Provide the (X, Y) coordinate of the cell's center where the given text is located.  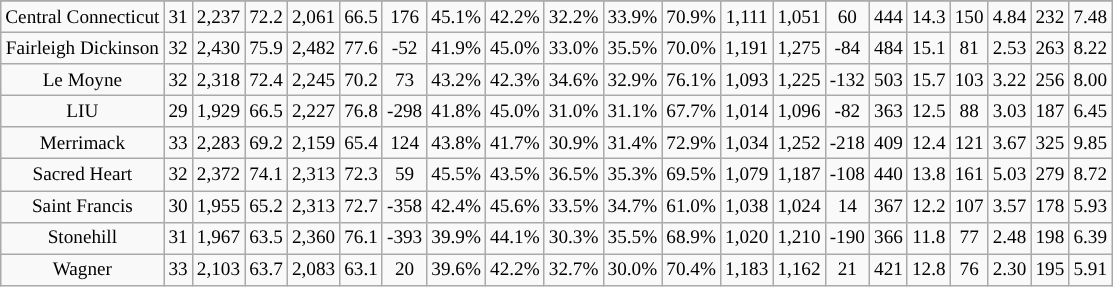
45.6% (516, 206)
33.5% (574, 206)
-52 (404, 48)
73 (404, 80)
34.7% (632, 206)
30.9% (574, 143)
LIU (82, 111)
31.0% (574, 111)
Fairleigh Dickinson (82, 48)
1,929 (218, 111)
1,183 (746, 270)
43.5% (516, 175)
198 (1050, 238)
70.2 (362, 80)
33.9% (632, 17)
1,079 (746, 175)
11.8 (928, 238)
176 (404, 17)
2,159 (313, 143)
32.2% (574, 17)
367 (888, 206)
5.91 (1090, 270)
68.9% (692, 238)
43.8% (456, 143)
2.53 (1010, 48)
-358 (404, 206)
Sacred Heart (82, 175)
33.0% (574, 48)
72.3 (362, 175)
2,318 (218, 80)
39.6% (456, 270)
440 (888, 175)
1,187 (799, 175)
2,245 (313, 80)
39.9% (456, 238)
421 (888, 270)
1,034 (746, 143)
2.30 (1010, 270)
-218 (847, 143)
63.7 (266, 270)
Merrimack (82, 143)
41.7% (516, 143)
1,111 (746, 17)
63.5 (266, 238)
256 (1050, 80)
2,061 (313, 17)
232 (1050, 17)
1,162 (799, 270)
70.0% (692, 48)
121 (969, 143)
2,372 (218, 175)
263 (1050, 48)
1,093 (746, 80)
6.39 (1090, 238)
72.9% (692, 143)
-393 (404, 238)
8.22 (1090, 48)
15.1 (928, 48)
3.67 (1010, 143)
67.7% (692, 111)
74.1 (266, 175)
363 (888, 111)
279 (1050, 175)
44.1% (516, 238)
32.7% (574, 270)
124 (404, 143)
59 (404, 175)
15.7 (928, 80)
5.93 (1090, 206)
2,227 (313, 111)
63.1 (362, 270)
21 (847, 270)
41.9% (456, 48)
76.1% (692, 80)
444 (888, 17)
-108 (847, 175)
30 (178, 206)
1,038 (746, 206)
43.2% (456, 80)
77 (969, 238)
2,430 (218, 48)
2,103 (218, 270)
20 (404, 270)
195 (1050, 270)
Saint Francis (82, 206)
36.5% (574, 175)
5.03 (1010, 175)
31.1% (632, 111)
2,083 (313, 270)
325 (1050, 143)
13.8 (928, 175)
7.48 (1090, 17)
2,237 (218, 17)
-84 (847, 48)
45.5% (456, 175)
88 (969, 111)
2.48 (1010, 238)
42.3% (516, 80)
1,051 (799, 17)
14 (847, 206)
2,360 (313, 238)
30.0% (632, 270)
1,024 (799, 206)
76.8 (362, 111)
65.2 (266, 206)
-132 (847, 80)
1,210 (799, 238)
77.6 (362, 48)
30.3% (574, 238)
72.7 (362, 206)
45.1% (456, 17)
12.8 (928, 270)
61.0% (692, 206)
-82 (847, 111)
150 (969, 17)
65.4 (362, 143)
503 (888, 80)
69.2 (266, 143)
484 (888, 48)
409 (888, 143)
32.9% (632, 80)
29 (178, 111)
2,283 (218, 143)
8.72 (1090, 175)
76.1 (362, 238)
1,252 (799, 143)
1,225 (799, 80)
1,967 (218, 238)
1,191 (746, 48)
1,014 (746, 111)
70.4% (692, 270)
3.22 (1010, 80)
178 (1050, 206)
12.5 (928, 111)
70.9% (692, 17)
3.57 (1010, 206)
72.4 (266, 80)
2,482 (313, 48)
8.00 (1090, 80)
14.3 (928, 17)
Central Connecticut (82, 17)
366 (888, 238)
9.85 (1090, 143)
161 (969, 175)
Le Moyne (82, 80)
31.4% (632, 143)
1,955 (218, 206)
72.2 (266, 17)
41.8% (456, 111)
69.5% (692, 175)
1,020 (746, 238)
103 (969, 80)
4.84 (1010, 17)
1,275 (799, 48)
6.45 (1090, 111)
76 (969, 270)
12.4 (928, 143)
34.6% (574, 80)
-298 (404, 111)
60 (847, 17)
42.4% (456, 206)
3.03 (1010, 111)
1,096 (799, 111)
-190 (847, 238)
12.2 (928, 206)
107 (969, 206)
Wagner (82, 270)
75.9 (266, 48)
35.3% (632, 175)
81 (969, 48)
Stonehill (82, 238)
187 (1050, 111)
